Locate the cell with the specified text and output its [x, y] center coordinate. 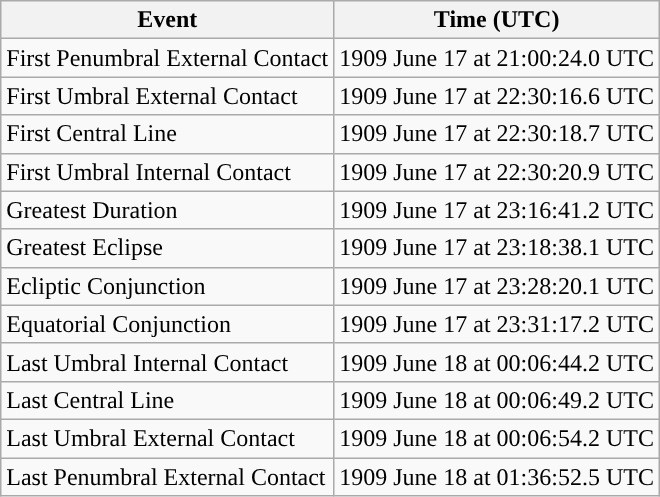
1909 June 17 at 22:30:16.6 UTC [497, 96]
First Penumbral External Contact [168, 58]
1909 June 18 at 00:06:49.2 UTC [497, 400]
1909 June 17 at 23:28:20.1 UTC [497, 286]
Last Umbral External Contact [168, 438]
1909 June 17 at 23:18:38.1 UTC [497, 248]
Last Penumbral External Contact [168, 477]
1909 June 17 at 23:31:17.2 UTC [497, 324]
1909 June 18 at 00:06:54.2 UTC [497, 438]
First Central Line [168, 134]
Last Central Line [168, 400]
Greatest Eclipse [168, 248]
1909 June 17 at 22:30:18.7 UTC [497, 134]
Event [168, 20]
1909 June 17 at 21:00:24.0 UTC [497, 58]
First Umbral Internal Contact [168, 172]
Ecliptic Conjunction [168, 286]
First Umbral External Contact [168, 96]
Last Umbral Internal Contact [168, 362]
Equatorial Conjunction [168, 324]
1909 June 18 at 01:36:52.5 UTC [497, 477]
1909 June 18 at 00:06:44.2 UTC [497, 362]
1909 June 17 at 22:30:20.9 UTC [497, 172]
Greatest Duration [168, 210]
Time (UTC) [497, 20]
1909 June 17 at 23:16:41.2 UTC [497, 210]
